Return [X, Y] of the center of cell containing provided text 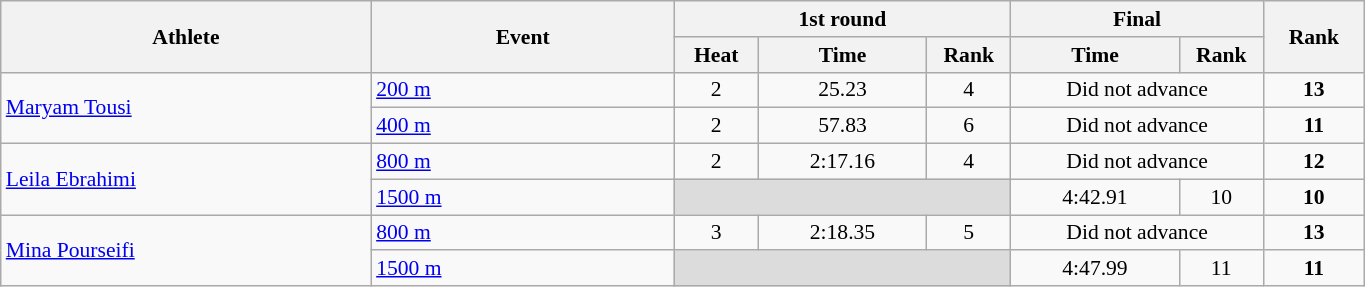
1st round [842, 19]
Mina Pourseifi [186, 250]
57.83 [842, 126]
Maryam Tousi [186, 108]
Athlete [186, 36]
12 [1314, 162]
2:17.16 [842, 162]
Final [1138, 19]
6 [969, 126]
4:42.91 [1095, 197]
400 m [522, 126]
4:47.99 [1095, 269]
3 [716, 233]
200 m [522, 90]
Event [522, 36]
Leila Ebrahimi [186, 180]
5 [969, 233]
2:18.35 [842, 233]
Heat [716, 55]
25.23 [842, 90]
